Pinpoint the cell where the given text exists, returning its (X, Y) midpoint coordinate. 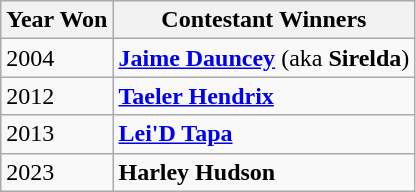
2012 (57, 96)
Lei'D Tapa (264, 134)
2004 (57, 58)
2013 (57, 134)
Year Won (57, 20)
2023 (57, 172)
Taeler Hendrix (264, 96)
Jaime Dauncey (aka Sirelda) (264, 58)
Contestant Winners (264, 20)
Harley Hudson (264, 172)
